Pinpoint the cell where the given text exists, returning its (X, Y) midpoint coordinate. 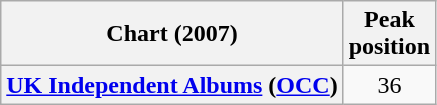
UK Independent Albums (OCC) (172, 85)
Peakposition (389, 34)
Chart (2007) (172, 34)
36 (389, 85)
